Return [X, Y] of the center of cell containing provided text 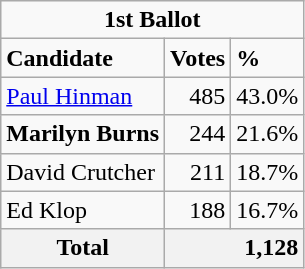
188 [198, 210]
Votes [198, 58]
211 [198, 172]
43.0% [268, 96]
Paul Hinman [83, 96]
Ed Klop [83, 210]
Marilyn Burns [83, 134]
244 [198, 134]
1st Ballot [152, 20]
Candidate [83, 58]
% [268, 58]
18.7% [268, 172]
David Crutcher [83, 172]
Total [83, 248]
21.6% [268, 134]
1,128 [234, 248]
16.7% [268, 210]
485 [198, 96]
